Return the (x, y) coordinate for the center point of the cell that contains the specified text.  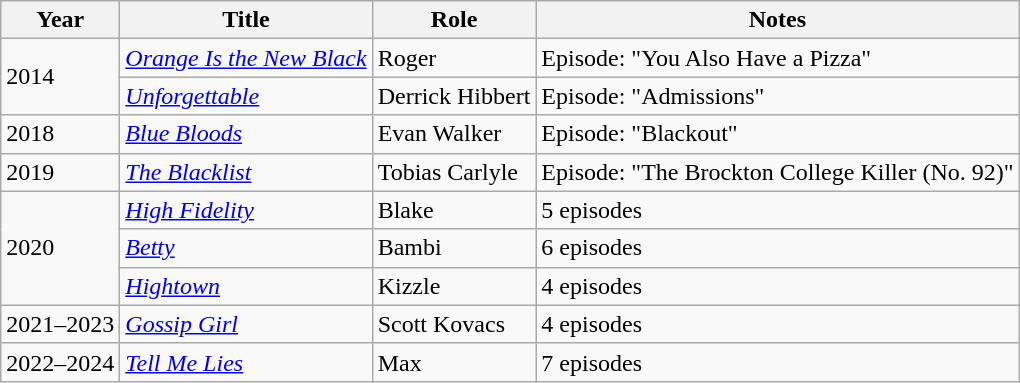
Hightown (246, 286)
Episode: "The Brockton College Killer (No. 92)" (778, 172)
Evan Walker (454, 134)
Blake (454, 210)
Max (454, 362)
2018 (60, 134)
7 episodes (778, 362)
Unforgettable (246, 96)
6 episodes (778, 248)
Gossip Girl (246, 324)
Tobias Carlyle (454, 172)
2014 (60, 77)
Tell Me Lies (246, 362)
Year (60, 20)
The Blacklist (246, 172)
Notes (778, 20)
Bambi (454, 248)
Orange Is the New Black (246, 58)
High Fidelity (246, 210)
Kizzle (454, 286)
2020 (60, 248)
2021–2023 (60, 324)
Episode: "You Also Have a Pizza" (778, 58)
5 episodes (778, 210)
Scott Kovacs (454, 324)
Title (246, 20)
Roger (454, 58)
Episode: "Admissions" (778, 96)
Derrick Hibbert (454, 96)
Blue Bloods (246, 134)
Betty (246, 248)
2022–2024 (60, 362)
2019 (60, 172)
Role (454, 20)
Episode: "Blackout" (778, 134)
